Locate the cell with the specified text and output its (X, Y) center coordinate. 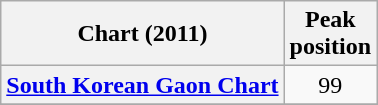
Peakposition (330, 34)
99 (330, 85)
South Korean Gaon Chart (142, 85)
Chart (2011) (142, 34)
